Find where the given text appears and provide that cell's center as (X, Y) coordinate. 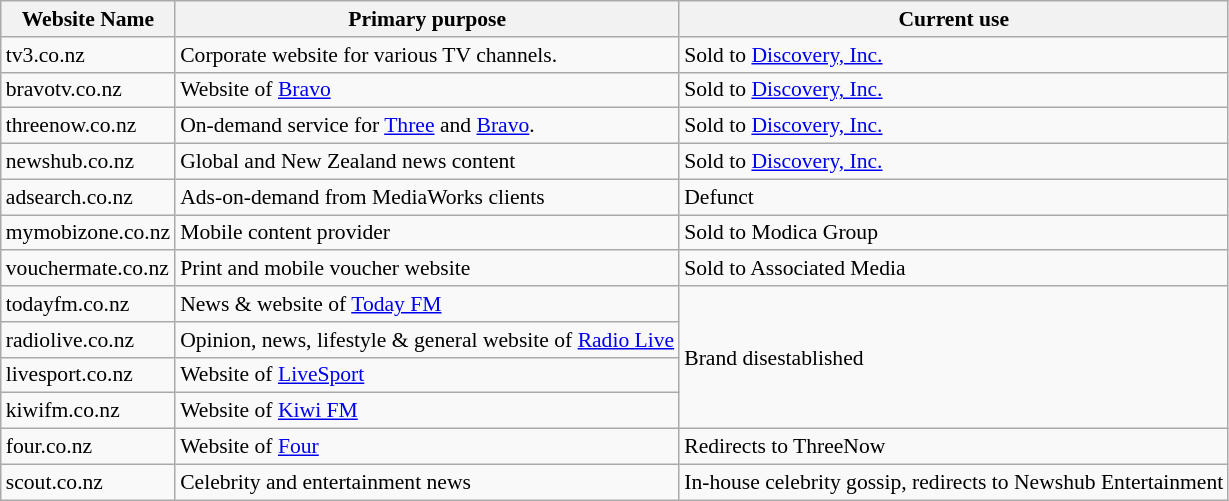
bravotv.co.nz (88, 90)
Redirects to ThreeNow (954, 447)
Print and mobile voucher website (427, 269)
Brand disestablished (954, 357)
Website Name (88, 19)
tv3.co.nz (88, 55)
kiwifm.co.nz (88, 411)
radiolive.co.nz (88, 340)
Website of Kiwi FM (427, 411)
Ads-on-demand from MediaWorks clients (427, 197)
Website of LiveSport (427, 375)
Corporate website for various TV channels. (427, 55)
threenow.co.nz (88, 126)
livesport.co.nz (88, 375)
In-house celebrity gossip, redirects to Newshub Entertainment (954, 482)
Celebrity and entertainment news (427, 482)
Opinion, news, lifestyle & general website of Radio Live (427, 340)
four.co.nz (88, 447)
todayfm.co.nz (88, 304)
News & website of Today FM (427, 304)
Primary purpose (427, 19)
Current use (954, 19)
Defunct (954, 197)
vouchermate.co.nz (88, 269)
scout.co.nz (88, 482)
Sold to Modica Group (954, 233)
On-demand service for Three and Bravo. (427, 126)
Website of Bravo (427, 90)
mymobizone.co.nz (88, 233)
newshub.co.nz (88, 162)
Global and New Zealand news content (427, 162)
Mobile content provider (427, 233)
Website of Four (427, 447)
Sold to Associated Media (954, 269)
adsearch.co.nz (88, 197)
